Return (X, Y) of the center of cell containing provided text 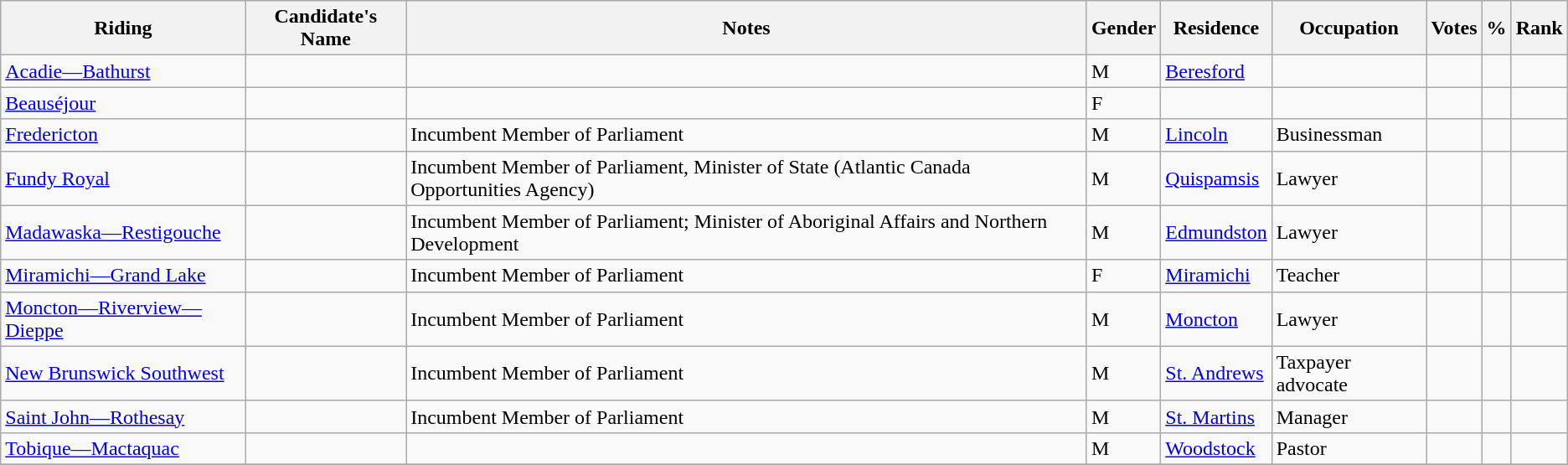
New Brunswick Southwest (123, 374)
Fundy Royal (123, 178)
Lincoln (1216, 135)
Acadie—Bathurst (123, 71)
Beresford (1216, 71)
Moncton (1216, 318)
Madawaska—Restigouche (123, 233)
Notes (747, 28)
Edmundston (1216, 233)
Pastor (1349, 448)
Miramichi (1216, 276)
Beauséjour (123, 103)
Teacher (1349, 276)
Manager (1349, 416)
Saint John—Rothesay (123, 416)
Riding (123, 28)
Rank (1540, 28)
Fredericton (123, 135)
Businessman (1349, 135)
Tobique—Mactaquac (123, 448)
St. Andrews (1216, 374)
Incumbent Member of Parliament, Minister of State (Atlantic Canada Opportunities Agency) (747, 178)
Residence (1216, 28)
Occupation (1349, 28)
Gender (1123, 28)
Moncton—Riverview—Dieppe (123, 318)
% (1496, 28)
Candidate's Name (326, 28)
Woodstock (1216, 448)
Votes (1454, 28)
Taxpayer advocate (1349, 374)
St. Martins (1216, 416)
Miramichi—Grand Lake (123, 276)
Quispamsis (1216, 178)
Incumbent Member of Parliament; Minister of Aboriginal Affairs and Northern Development (747, 233)
